Find where the given text appears and provide that cell's center as (X, Y) coordinate. 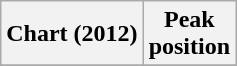
Peakposition (189, 34)
Chart (2012) (72, 34)
